Determine the (x, y) coordinate at the center of the cell enclosing the given text.  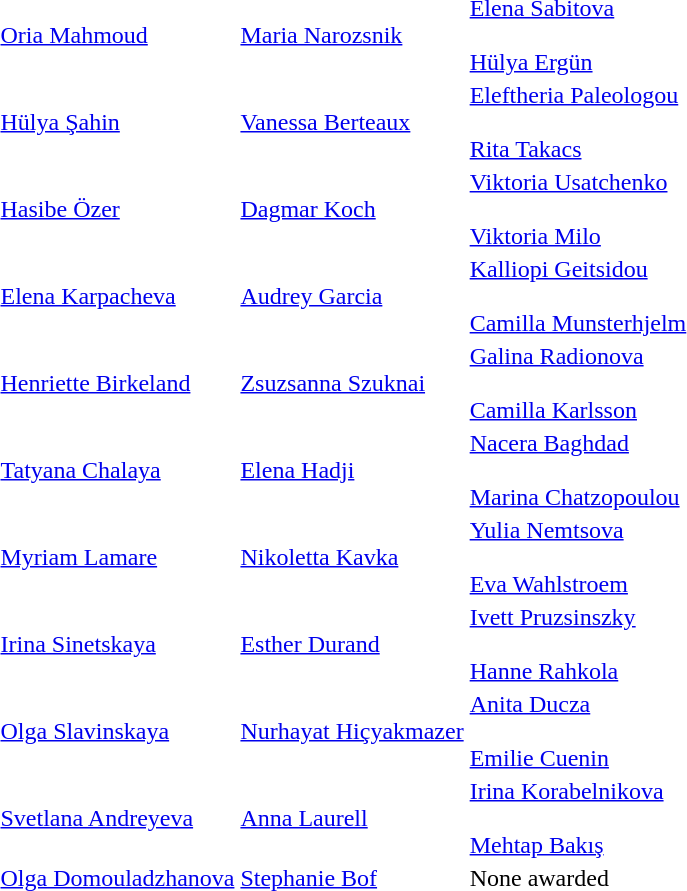
Esther Durand (352, 644)
Anna Laurell (352, 818)
Dagmar Koch (352, 209)
Nikoletta Kavka (352, 557)
Elena Hadji (352, 470)
Audrey Garcia (352, 296)
Vanessa Berteaux (352, 122)
Nurhayat Hiçyakmazer (352, 731)
Zsuzsanna Szuknai (352, 383)
